From the cell containing the given text, extract its center point as (X, Y) coordinate. 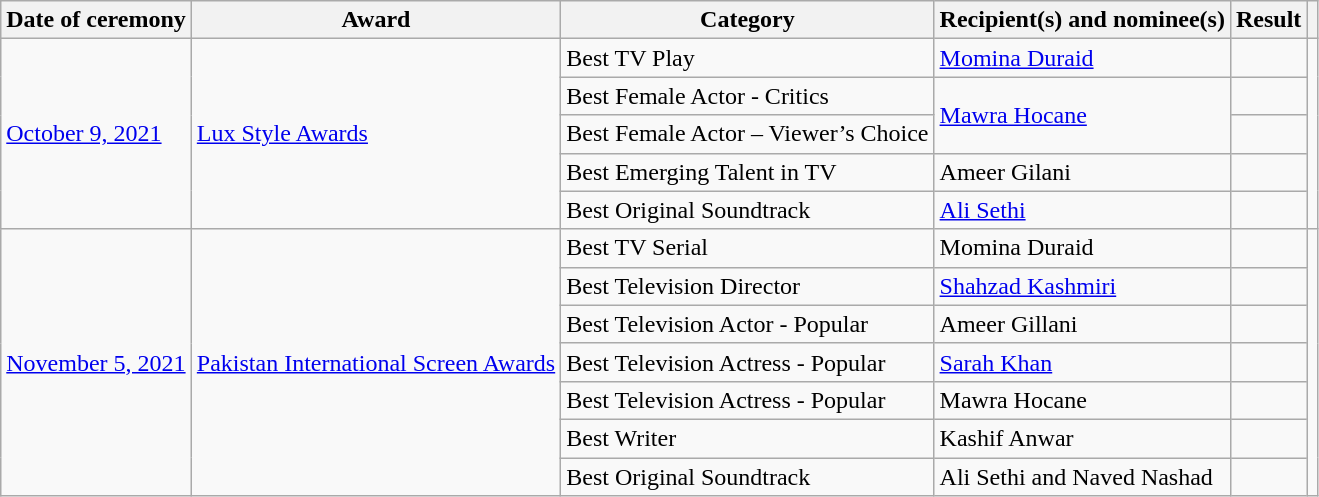
Ali Sethi (1082, 210)
Category (748, 20)
Kashif Anwar (1082, 438)
November 5, 2021 (96, 362)
Best Writer (748, 438)
Result (1268, 20)
Best Female Actor – Viewer’s Choice (748, 134)
Best Television Actor - Popular (748, 324)
Ali Sethi and Naved Nashad (1082, 477)
Lux Style Awards (376, 134)
Award (376, 20)
Recipient(s) and nominee(s) (1082, 20)
Ameer Gillani (1082, 324)
Date of ceremony (96, 20)
Shahzad Kashmiri (1082, 286)
Best TV Play (748, 58)
Best Emerging Talent in TV (748, 172)
Sarah Khan (1082, 362)
Ameer Gilani (1082, 172)
Best Female Actor - Critics (748, 96)
October 9, 2021 (96, 134)
Pakistan International Screen Awards (376, 362)
Best Television Director (748, 286)
Best TV Serial (748, 248)
